For the text-containing cell, return its midpoint in [X, Y] coordinate format. 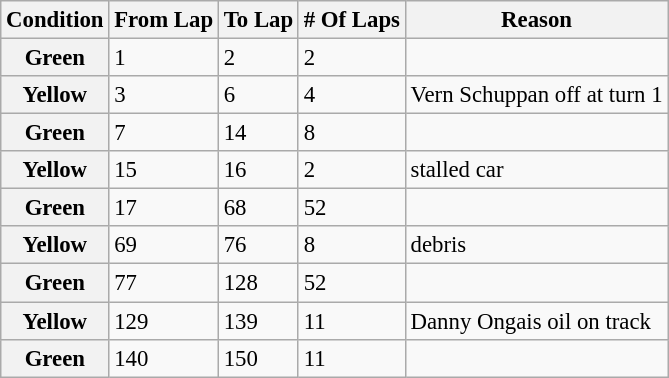
From Lap [164, 20]
3 [164, 95]
Danny Ongais oil on track [536, 321]
128 [258, 283]
Vern Schuppan off at turn 1 [536, 95]
15 [164, 170]
debris [536, 245]
16 [258, 170]
7 [164, 133]
140 [164, 358]
69 [164, 245]
Condition [55, 20]
76 [258, 245]
1 [164, 58]
150 [258, 358]
129 [164, 321]
6 [258, 95]
To Lap [258, 20]
stalled car [536, 170]
139 [258, 321]
# Of Laps [352, 20]
4 [352, 95]
Reason [536, 20]
68 [258, 208]
14 [258, 133]
77 [164, 283]
17 [164, 208]
